From the cell containing the given text, extract its center point as [x, y] coordinate. 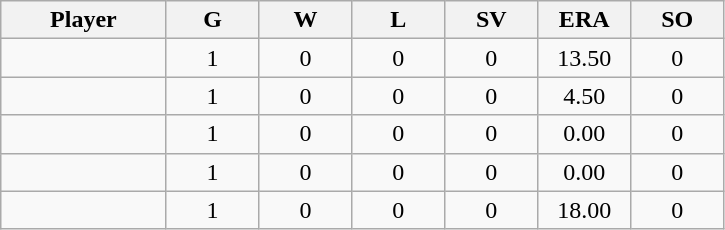
SV [492, 20]
ERA [584, 20]
L [398, 20]
Player [84, 20]
SO [678, 20]
4.50 [584, 96]
W [306, 20]
18.00 [584, 210]
13.50 [584, 58]
G [212, 20]
